Return the [x, y] coordinate for the center point of the cell that contains the specified text.  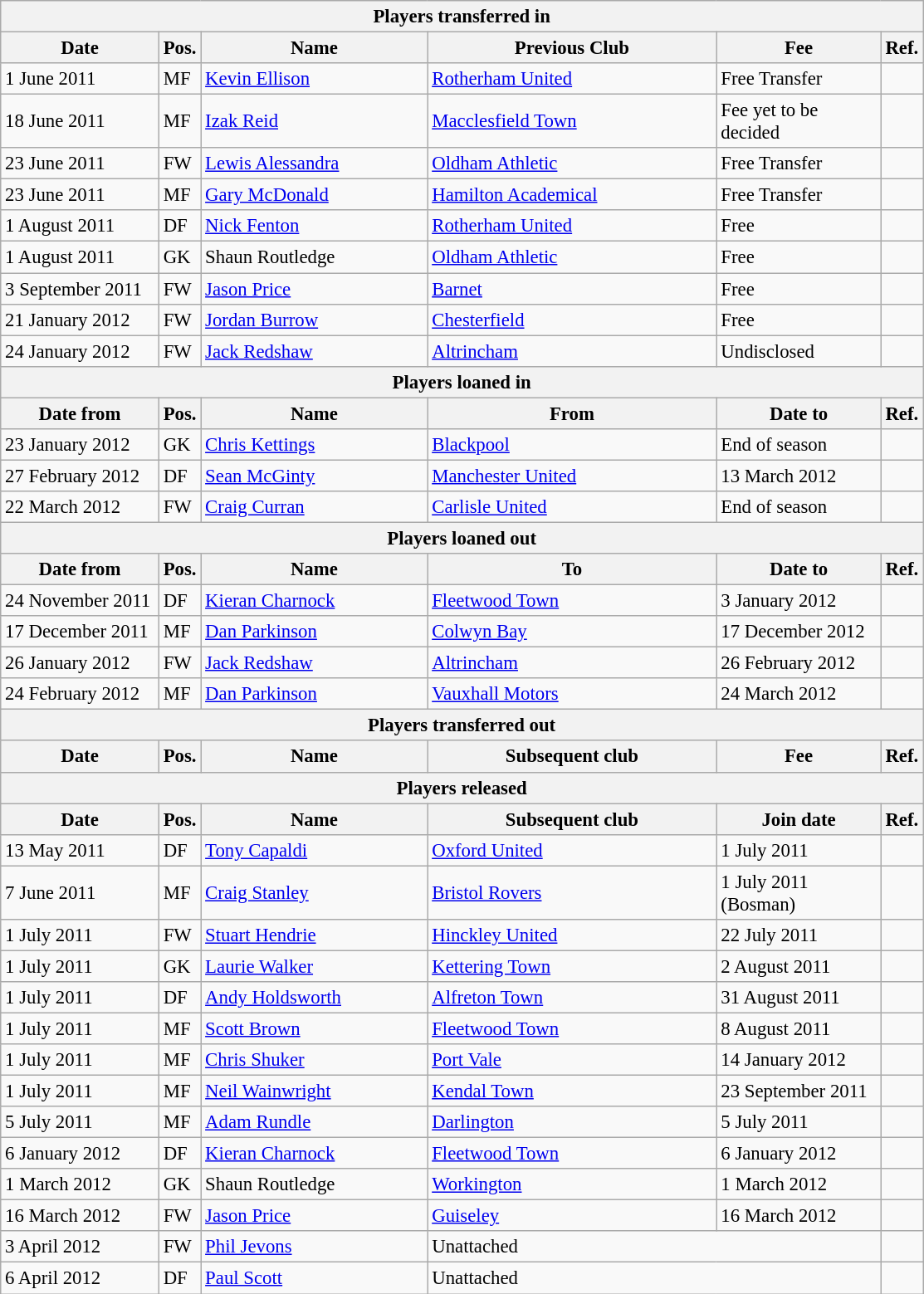
Workington [572, 1184]
Kendal Town [572, 1091]
18 June 2011 [80, 121]
Jordan Burrow [314, 320]
13 March 2012 [799, 476]
Paul Scott [314, 1278]
17 December 2011 [80, 632]
Gary McDonald [314, 195]
24 January 2012 [80, 351]
Guiseley [572, 1216]
Manchester United [572, 476]
Izak Reid [314, 121]
23 January 2012 [80, 445]
Chris Kettings [314, 445]
Players released [462, 788]
Players transferred out [462, 725]
7 June 2011 [80, 893]
Carlisle United [572, 507]
To [572, 569]
Neil Wainwright [314, 1091]
Craig Stanley [314, 893]
Kettering Town [572, 966]
Fee yet to be decided [799, 121]
Alfreton Town [572, 998]
1 July 2011 (Bosman) [799, 893]
Port Vale [572, 1060]
Chesterfield [572, 320]
Darlington [572, 1122]
Bristol Rovers [572, 893]
Players loaned in [462, 382]
Hamilton Academical [572, 195]
Previous Club [572, 48]
Vauxhall Motors [572, 694]
24 March 2012 [799, 694]
17 December 2012 [799, 632]
Undisclosed [799, 351]
26 January 2012 [80, 663]
Stuart Hendrie [314, 935]
22 March 2012 [80, 507]
23 September 2011 [799, 1091]
Adam Rundle [314, 1122]
3 January 2012 [799, 601]
2 August 2011 [799, 966]
Andy Holdsworth [314, 998]
Blackpool [572, 445]
Sean McGinty [314, 476]
Scott Brown [314, 1028]
Phil Jevons [314, 1248]
Nick Fenton [314, 227]
Macclesfield Town [572, 121]
26 February 2012 [799, 663]
Colwyn Bay [572, 632]
22 July 2011 [799, 935]
Kevin Ellison [314, 79]
24 February 2012 [80, 694]
Barnet [572, 289]
Join date [799, 819]
3 September 2011 [80, 289]
31 August 2011 [799, 998]
13 May 2011 [80, 850]
14 January 2012 [799, 1060]
Laurie Walker [314, 966]
Hinckley United [572, 935]
Craig Curran [314, 507]
Oxford United [572, 850]
Players transferred in [462, 17]
3 April 2012 [80, 1248]
Players loaned out [462, 538]
24 November 2011 [80, 601]
Chris Shuker [314, 1060]
Tony Capaldi [314, 850]
8 August 2011 [799, 1028]
From [572, 413]
27 February 2012 [80, 476]
Lewis Alessandra [314, 164]
1 June 2011 [80, 79]
21 January 2012 [80, 320]
6 April 2012 [80, 1278]
